For the text-containing cell, return its midpoint in [x, y] coordinate format. 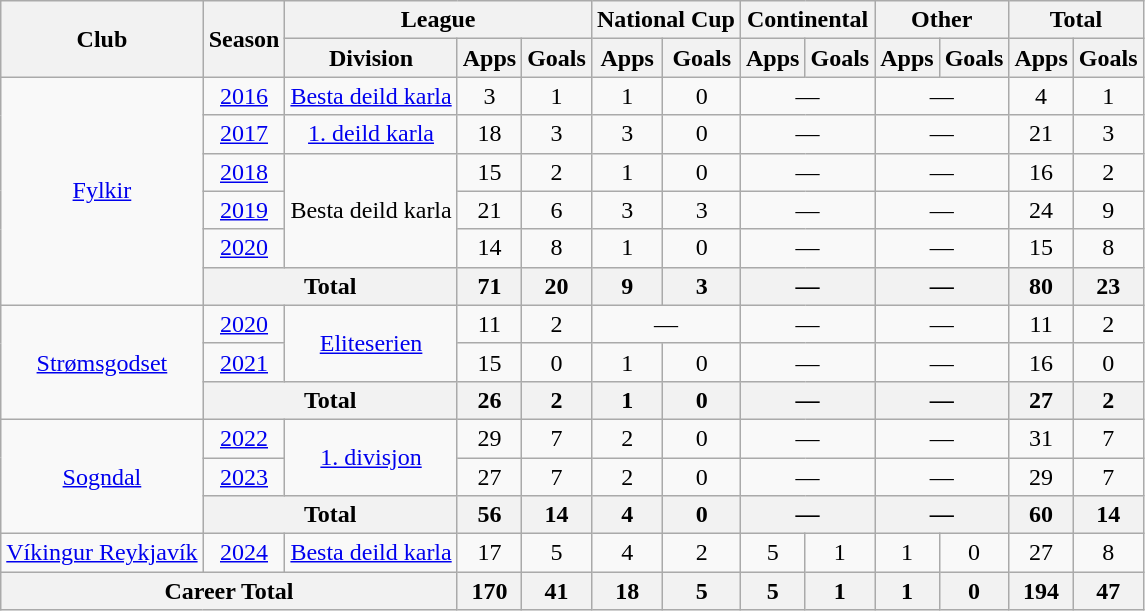
2016 [244, 96]
20 [557, 286]
2021 [244, 362]
2018 [244, 172]
2019 [244, 210]
Other [942, 20]
6 [557, 210]
National Cup [666, 20]
23 [1108, 286]
2023 [244, 477]
Continental [808, 20]
17 [489, 553]
41 [557, 591]
2017 [244, 134]
80 [1041, 286]
1. divisjon [371, 457]
2022 [244, 438]
1. deild karla [371, 134]
League [438, 20]
Club [102, 39]
Eliteserien [371, 343]
71 [489, 286]
Fylkir [102, 191]
2024 [244, 553]
194 [1041, 591]
Career Total [229, 591]
Division [371, 58]
47 [1108, 591]
Season [244, 39]
Víkingur Reykjavík [102, 553]
31 [1041, 438]
Strømsgodset [102, 362]
56 [489, 515]
24 [1041, 210]
170 [489, 591]
60 [1041, 515]
26 [489, 400]
Sogndal [102, 476]
